Identify which cell holds the provided text, then report its [X, Y] central coordinate. 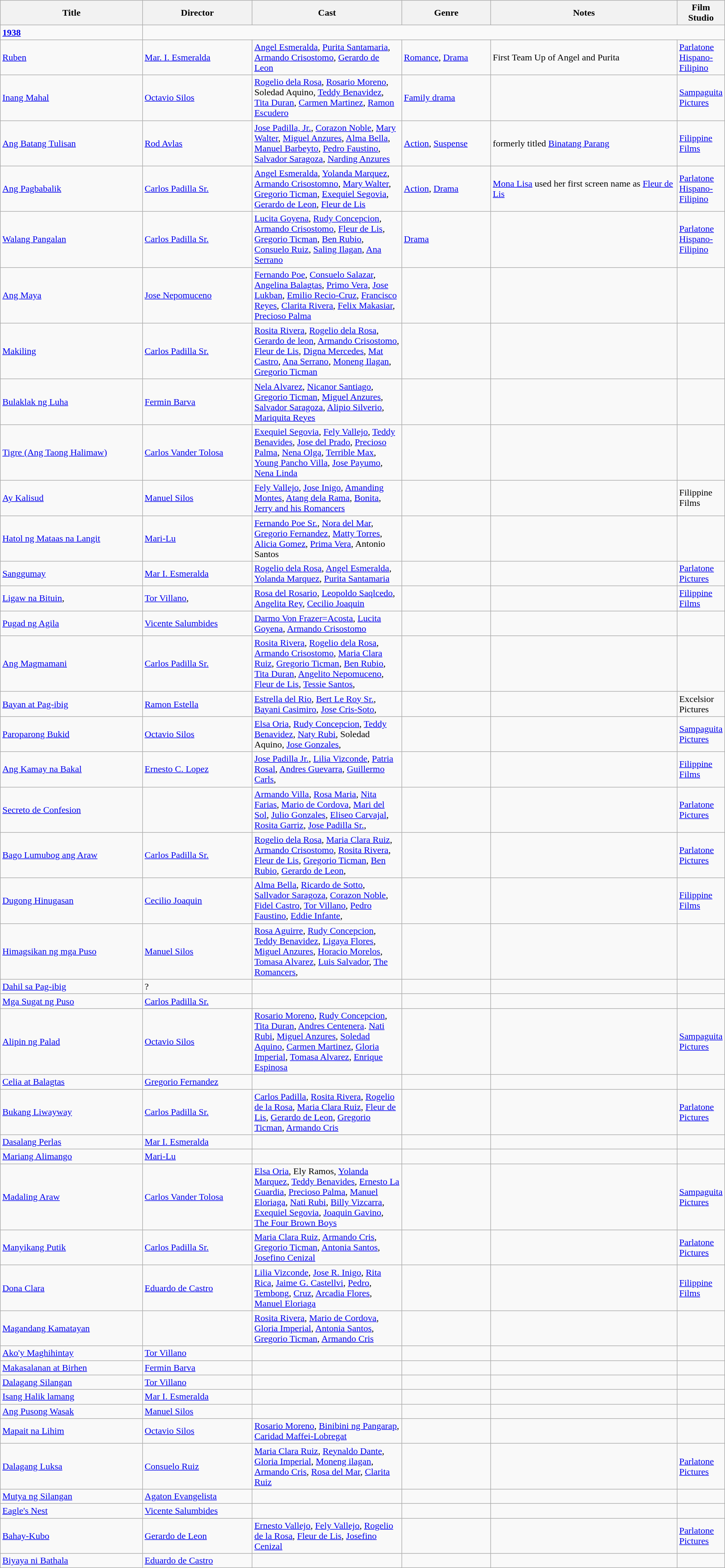
Gregorio Fernandez [197, 1082]
Inang Mahal [72, 98]
Biyaya ni Bathala [72, 1561]
Alipin ng Palad [72, 1042]
Fely Vallejo, Jose Inigo, Amanding Montes, Atang dela Rama, Bonita, Jerry and his Romancers [327, 498]
Darmo Von Frazer=Acosta, Lucita Goyena, Armando Crisostomo [327, 623]
Mutya ng Silangan [72, 1496]
Jose Padilla, Jr., Corazon Noble, Mary Walter, Miguel Anzures, Alma Bella, Manuel Barbeyto, Pedro Faustino, Salvador Saragoza, Narding Anzures [327, 143]
Rosita Rivera, Mario de Cordova, Gloria Imperial, Antonia Santos, Gregorio Ticman, Armando Cris [327, 1328]
Dalagang Silangan [72, 1382]
Dalagang Luksa [72, 1466]
Consuelo Ruiz [197, 1466]
1938 [72, 32]
Dona Clara [72, 1288]
Mona Lisa used her first screen name as Fleur de Lis [584, 189]
Tor Villano, [197, 599]
Film Studio [701, 13]
Ang Pusong Wasak [72, 1411]
Angel Esmeralda, Yolanda Marquez, Armando Crisostomno, Mary Walter, Gregorio Ticman, Exequiel Segovia, Gerardo de Leon, Fleur de Lis [327, 189]
Rosa Aguirre, Rudy Concepcion, Teddy Benavidez, Ligaya Flores, Miguel Anzures, Horacio Morelos, Tomasa Alvarez, Luis Salvador, The Romancers, [327, 951]
Rosa del Rosario, Leopoldo Saqlcedo, Angelita Rey, Cecilio Joaquin [327, 599]
Rod Avlas [197, 143]
Walang Pangalan [72, 239]
Rogelio dela Rosa, Rosario Moreno, Soledad Aquino, Teddy Benavidez, Tita Duran, Carmen Martinez, Ramon Escudero [327, 98]
Ang Magmamani [72, 664]
Angel Esmeralda, Purita Santamaria, Armando Crisostomo, Gerardo de Leon [327, 57]
Action, Drama [447, 189]
Ernesto C. Lopez [197, 769]
Mga Sugat ng Puso [72, 1001]
Gerardo de Leon [197, 1536]
Maria Clara Ruiz, Armando Cris, Gregorio Ticman, Antonia Santos, Josefino Cenizal [327, 1248]
Secreto de Confesion [72, 810]
Celia at Balagtas [72, 1082]
Jose Nepomuceno [197, 295]
Ay Kalisud [72, 498]
Drama [447, 239]
Ako'y Maghihintay [72, 1353]
Cecilio Joaquin [197, 901]
Nela Alvarez, Nicanor Santiago, Gregorio Ticman, Miguel Anzures, Salvador Saragoza, Alipio Silverio, Mariquita Reyes [327, 401]
Ligaw na Bituin, [72, 599]
Director [197, 13]
Bulaklak ng Luha [72, 401]
Bahay-Kubo [72, 1536]
Alma Bella, Ricardo de Sotto, Sallvador Saragoza, Corazon Noble, Fidel Castro, Tor Villano, Pedro Faustino, Eddie Infante, [327, 901]
Bukang Liwayway [72, 1112]
First Team Up of Angel and Purita [584, 57]
Agaton Evangelista [197, 1496]
Manyikang Putik [72, 1248]
Family drama [447, 98]
Mapait na Lihim [72, 1431]
Rogelio dela Rosa, Maria Clara Ruiz, Armando Crisostomo, Rosita Rivera, Fleur de Lis, Gregorio Ticman, Ben Rubio, Gerardo de Leon, [327, 855]
Mar. I. Esmeralda [197, 57]
Himagsikan ng mga Puso [72, 951]
Bayan at Pag-ibig [72, 704]
Lilia Vizconde, Jose R. Inigo, Rita Rica, Jaime G. Castellvi, Pedro, Tembong, Cruz, Arcadia Flores, Manuel Eloriaga [327, 1288]
Rogelio dela Rosa, Angel Esmeralda, Yolanda Marquez, Purita Santamaria [327, 574]
Ang Maya [72, 295]
Excelsior Pictures [701, 704]
Fernando Poe Sr., Nora del Mar, Gregorio Fernandez, Matty Torres, Alicia Gomez, Prima Vera, Antonio Santos [327, 538]
Mariang Alimango [72, 1157]
Maria Clara Ruiz, Reynaldo Dante, Gloria Imperial, Moneng ilagan, Armando Cris, Rosa del Mar, Clarita Ruiz [327, 1466]
Ang Pagbabalik [72, 189]
Sanggumay [72, 574]
Eagle's Nest [72, 1511]
formerly titled Binatang Parang [584, 143]
Madaling Araw [72, 1197]
Carlos Padilla, Rosita Rivera, Rogelio de la Rosa, Maria Clara Ruiz, Fleur de Lis, Gerardo de Leon, Gregorio Ticman, Armando Cris [327, 1112]
Genre [447, 13]
Ang Kamay na Bakal [72, 769]
Lucita Goyena, Rudy Concepcion, Armando Crisostomo, Fleur de Lis, Gregorio Ticman, Ben Rubio, Consuelo Ruiz, Saling Ilagan, Ana Serrano [327, 239]
Ernesto Vallejo, Fely Vallejo, Rogelio de la Rosa, Fleur de Lis, Josefino Cenizal [327, 1536]
Estrella del Rio, Bert Le Roy Sr., Bayani Casimiro, Jose Cris-Soto, [327, 704]
Rosario Moreno, Binibini ng Pangarap, Caridad Maffei-Lobregat [327, 1431]
Exequiel Segovia, Fely Vallejo, Teddy Benavides, Jose del Prado, Precioso Palma, Nena Olga, Terrible Max, Young Pancho Villa, Jose Payumo, Nena Linda [327, 452]
Magandang Kamatayan [72, 1328]
Jose Padilla Jr., Lilia Vizconde, Patria Rosal, Andres Guevarra, Guillermo Carls, [327, 769]
Pugad ng Agila [72, 623]
Isang Halik lamang [72, 1397]
Romance, Drama [447, 57]
? [197, 986]
Hatol ng Mataas na Langit [72, 538]
Tigre (Ang Taong Halimaw) [72, 452]
Bago Lumubog ang Araw [72, 855]
Dasalang Perlas [72, 1142]
Title [72, 13]
Ramon Estella [197, 704]
Paroparong Bukid [72, 734]
Dugong Hinugasan [72, 901]
Notes [584, 13]
Action, Suspense [447, 143]
Elsa Oria, Rudy Concepcion, Teddy Benavidez, Naty Rubi, Soledad Aquino, Jose Gonzales, [327, 734]
Makasalanan at Birhen [72, 1368]
Armando Villa, Rosa Maria, Nita Farias, Mario de Cordova, Mari del Sol, Julio Gonzales, Eliseo Carvajal, Rosita Garriz, Jose Padilla Sr., [327, 810]
Dahil sa Pag-ibig [72, 986]
Ruben [72, 57]
Cast [327, 13]
Makiling [72, 351]
Ang Batang Tulisan [72, 143]
